Pinpoint the cell where the given text exists, returning its (X, Y) midpoint coordinate. 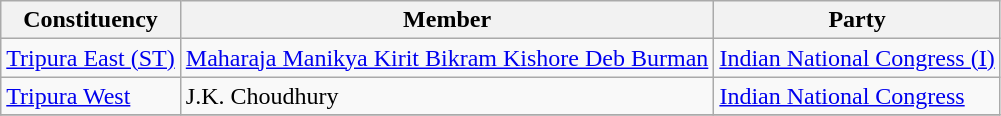
Member (447, 20)
Party (857, 20)
Constituency (91, 20)
Tripura West (91, 96)
Indian National Congress (I) (857, 58)
Tripura East (ST) (91, 58)
Maharaja Manikya Kirit Bikram Kishore Deb Burman (447, 58)
Indian National Congress (857, 96)
J.K. Choudhury (447, 96)
